Return [X, Y] of the center of cell containing provided text 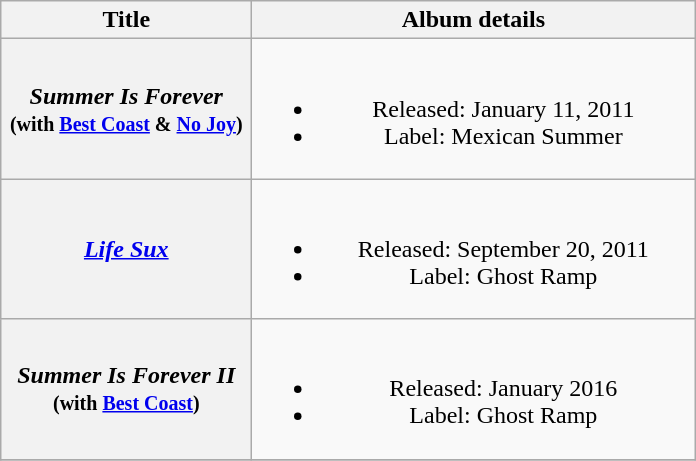
Released: September 20, 2011Label: Ghost Ramp [474, 249]
Album details [474, 20]
Life Sux [126, 249]
Summer Is Forever II(with Best Coast) [126, 389]
Released: January 11, 2011Label: Mexican Summer [474, 109]
Summer Is Forever(with Best Coast & No Joy) [126, 109]
Released: January 2016Label: Ghost Ramp [474, 389]
Title [126, 20]
